Capture the cell that displays the provided text and extract its (x, y) central coordinate. 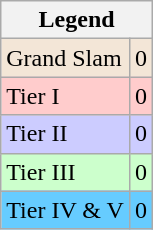
Tier II (66, 134)
Grand Slam (66, 58)
Tier I (66, 96)
Tier IV & V (66, 210)
Tier III (66, 172)
Legend (77, 20)
